Determine the [x, y] coordinate at the center of the cell enclosing the given text.  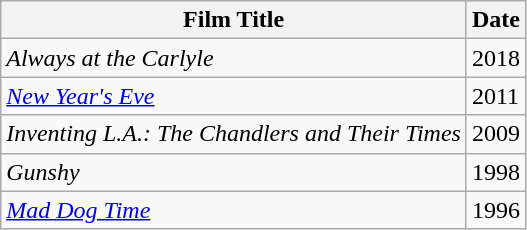
Mad Dog Time [234, 210]
2011 [496, 96]
1996 [496, 210]
2018 [496, 58]
2009 [496, 134]
Always at the Carlyle [234, 58]
Film Title [234, 20]
Date [496, 20]
Gunshy [234, 172]
Inventing L.A.: The Chandlers and Their Times [234, 134]
New Year's Eve [234, 96]
1998 [496, 172]
